Return the (x, y) coordinate for the center point of the cell that contains the specified text.  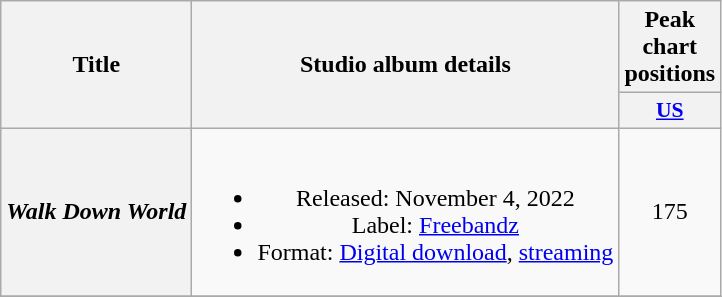
Peak chart positions (670, 47)
Studio album details (406, 65)
Walk Down World (96, 212)
175 (670, 212)
Title (96, 65)
Released: November 4, 2022Label: FreebandzFormat: Digital download, streaming (406, 212)
US (670, 111)
